Search for the cell housing the specified text and yield its [X, Y] center coordinate. 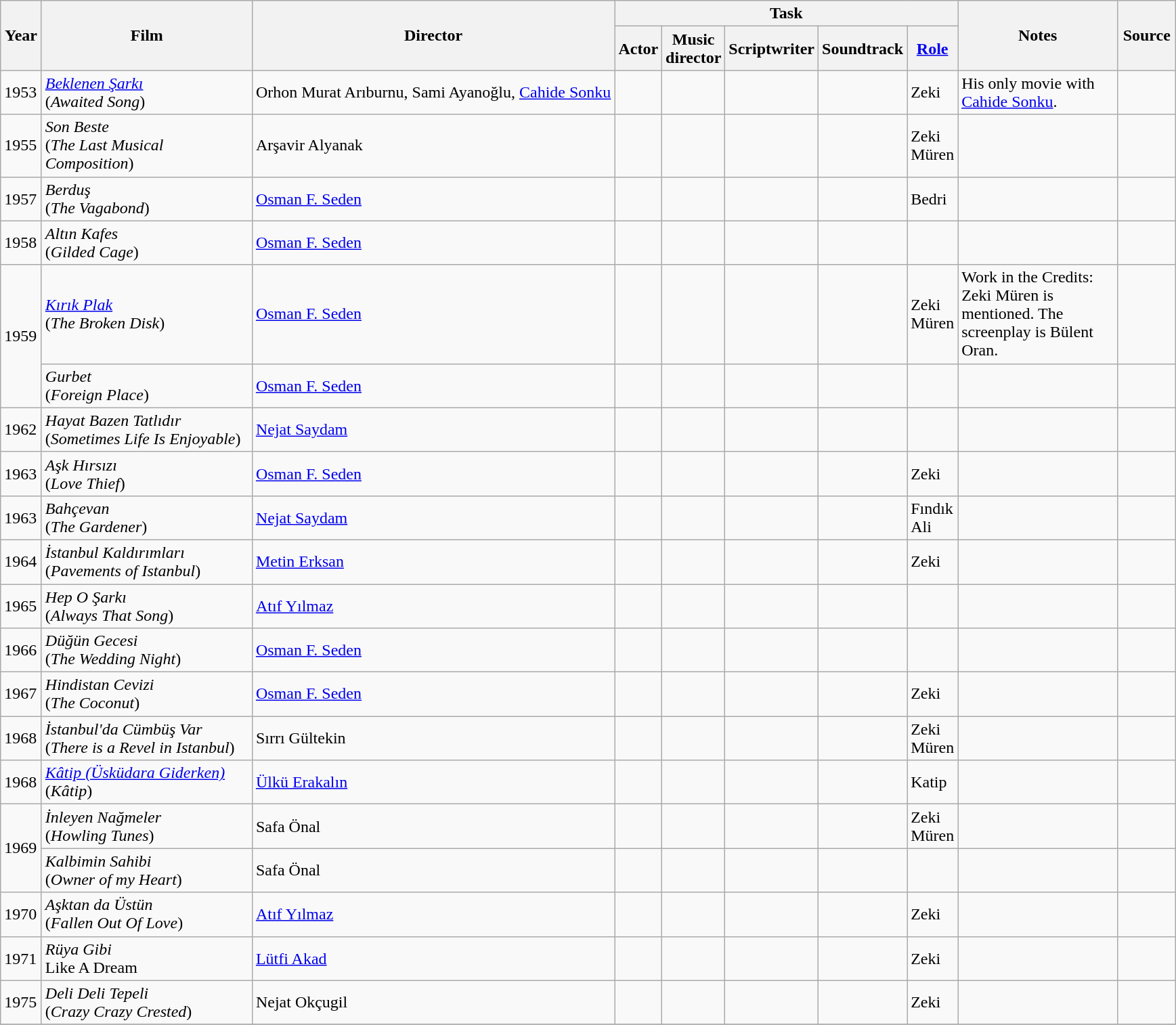
Metin Erksan [433, 562]
Gurbet (Foreign Place) [146, 386]
Bedri [933, 199]
Hayat Bazen Tatlıdır (Sometimes Life Is Enjoyable) [146, 429]
Director [433, 35]
1969 [22, 848]
Role [933, 49]
1965 [22, 605]
1971 [22, 959]
Actor [638, 49]
Year [22, 35]
Düğün Gecesi (The Wedding Night) [146, 650]
Kırık Plak(The Broken Disk) [146, 314]
1970 [22, 914]
Music director [693, 49]
Task [787, 14]
1957 [22, 199]
1975 [22, 1002]
1967 [22, 695]
Hep O Şarkı (Always That Song) [146, 605]
Film [146, 35]
His only movie with Cahide Sonku. [1038, 92]
1958 [22, 242]
Deli Deli Tepeli(Crazy Crazy Crested) [146, 1002]
Kâtip (Üsküdara Giderken) (Kâtip) [146, 783]
1955 [22, 146]
Altın Kafes(Gilded Cage) [146, 242]
Bahçevan (The Gardener) [146, 517]
Rüya Gibi Like A Dream [146, 959]
1962 [22, 429]
Lütfi Akad [433, 959]
Son Beste (The Last Musical Composition) [146, 146]
Scriptwriter [772, 49]
Beklenen Şarkı (Awaited Song) [146, 92]
1966 [22, 650]
İnleyen Nağmeler (Howling Tunes) [146, 826]
Aşktan da Üstün (Fallen Out Of Love) [146, 914]
Kalbimin Sahibi(Owner of my Heart) [146, 871]
Source [1147, 35]
Hindistan Cevizi (The Coconut) [146, 695]
1964 [22, 562]
Fındık Ali [933, 517]
Sırrı Gültekin [433, 738]
İstanbul'da Cümbüş Var(There is a Revel in Istanbul) [146, 738]
Nejat Okçugil [433, 1002]
1953 [22, 92]
Arşavir Alyanak [433, 146]
Orhon Murat Arıburnu, Sami Ayanoğlu, Cahide Sonku [433, 92]
Work in the Credits: Zeki Müren is mentioned. The screenplay is Bülent Oran. [1038, 314]
Ülkü Erakalın [433, 783]
Soundtrack [863, 49]
1959 [22, 336]
Berduş (The Vagabond) [146, 199]
Notes [1038, 35]
Aşk Hırsızı (Love Thief) [146, 474]
İstanbul Kaldırımları(Pavements of Istanbul) [146, 562]
Katip [933, 783]
